Output the (X, Y) coordinate of the center of the cell containing the given text.  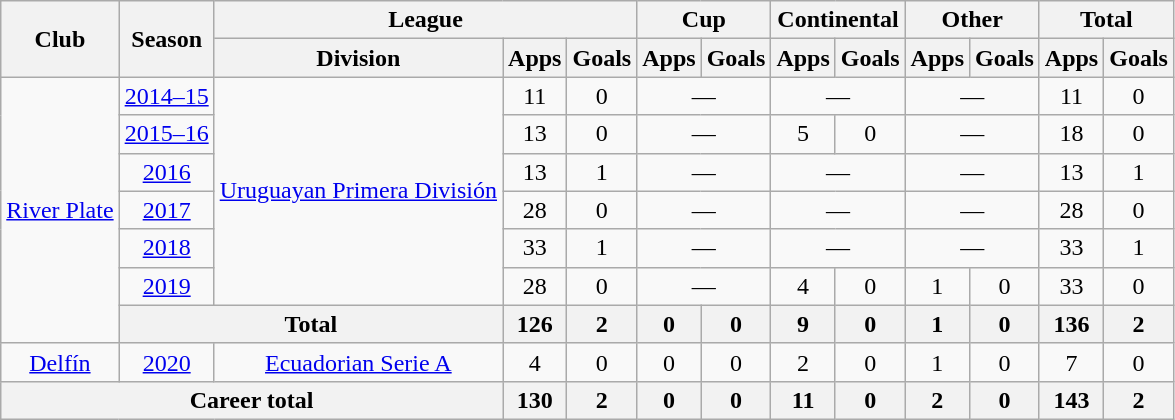
Uruguayan Primera División (358, 191)
2018 (166, 248)
9 (803, 324)
130 (535, 400)
2014–15 (166, 96)
2019 (166, 286)
143 (1071, 400)
Season (166, 39)
5 (803, 134)
2015–16 (166, 134)
Continental (838, 20)
2017 (166, 210)
7 (1071, 362)
2016 (166, 172)
League (426, 20)
Delfín (60, 362)
136 (1071, 324)
River Plate (60, 210)
Cup (704, 20)
126 (535, 324)
2020 (166, 362)
Other (972, 20)
Ecuadorian Serie A (358, 362)
Division (358, 58)
Club (60, 39)
18 (1071, 134)
Career total (252, 400)
